Locate the cell with the specified text and output its [X, Y] center coordinate. 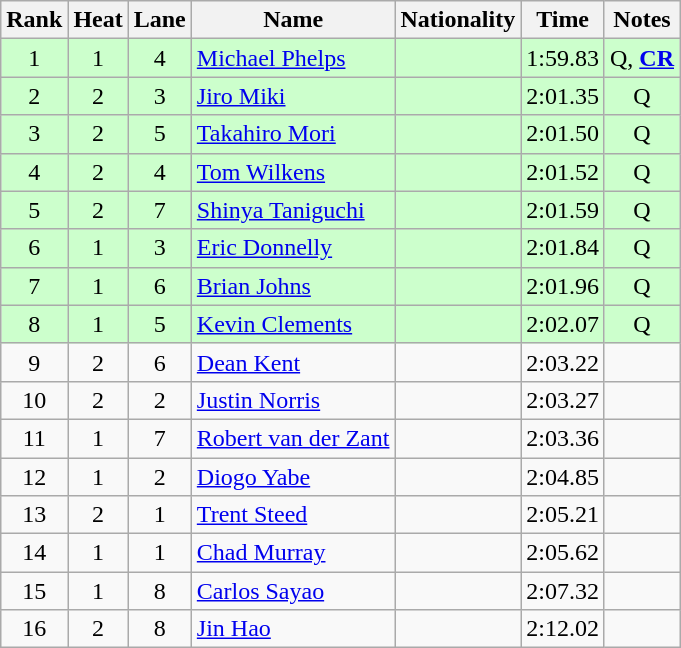
12 [34, 477]
2:01.84 [563, 248]
Carlos Sayao [293, 591]
16 [34, 629]
Robert van der Zant [293, 438]
Tom Wilkens [293, 172]
Kevin Clements [293, 324]
Jin Hao [293, 629]
Justin Norris [293, 400]
Name [293, 20]
2:01.50 [563, 134]
Lane [160, 20]
Heat [98, 20]
2:05.62 [563, 553]
Michael Phelps [293, 58]
10 [34, 400]
Q, CR [642, 58]
2:05.21 [563, 515]
2:01.35 [563, 96]
11 [34, 438]
Dean Kent [293, 362]
2:02.07 [563, 324]
Nationality [458, 20]
Brian Johns [293, 286]
Shinya Taniguchi [293, 210]
2:07.32 [563, 591]
Trent Steed [293, 515]
14 [34, 553]
Jiro Miki [293, 96]
Takahiro Mori [293, 134]
2:01.96 [563, 286]
2:12.02 [563, 629]
1:59.83 [563, 58]
2:01.59 [563, 210]
2:01.52 [563, 172]
2:04.85 [563, 477]
2:03.27 [563, 400]
Time [563, 20]
Rank [34, 20]
2:03.22 [563, 362]
Eric Donnelly [293, 248]
2:03.36 [563, 438]
Diogo Yabe [293, 477]
15 [34, 591]
13 [34, 515]
9 [34, 362]
Chad Murray [293, 553]
Notes [642, 20]
